Extract the (x, y) coordinate from the center of the cell holding the provided text.  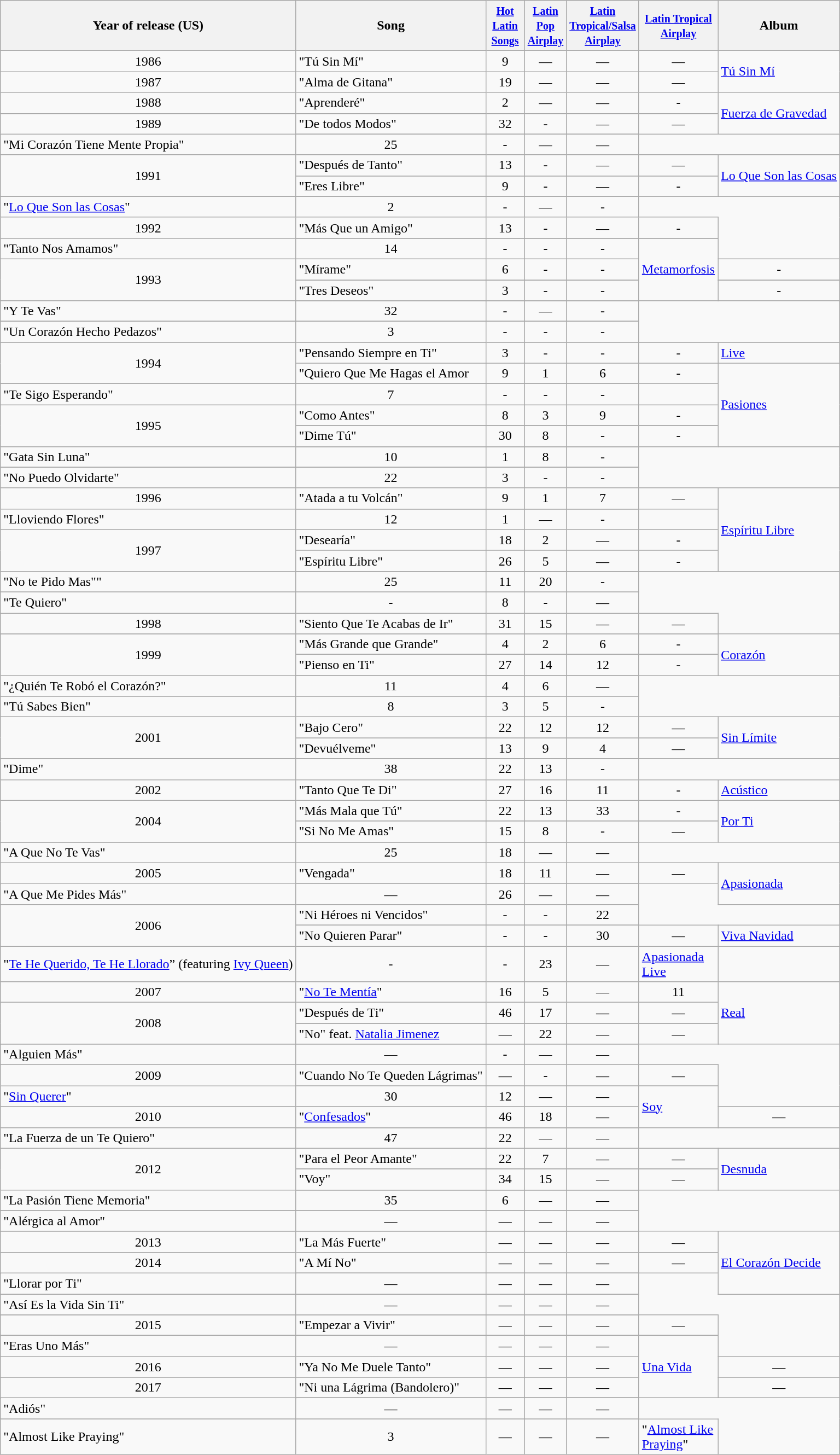
"Mírame" (390, 269)
1998 (148, 623)
35 (390, 1200)
"Más Grande que Grande" (390, 644)
2013 (148, 1242)
"Empezar a Vivir" (390, 1325)
"Desearía" (390, 540)
"Voy" (390, 1179)
"La Fuerza de un Te Quiero" (148, 1138)
"Pensando Siempre en Ti" (390, 353)
"Para el Peor Amante" (390, 1159)
"Tanto Que Te Di" (390, 790)
"Siento Que Te Acabas de Ir" (390, 623)
"Sin Querer" (148, 1096)
"Tú Sin Mí" (390, 61)
1987 (148, 82)
"A Que Me Pides Más" (148, 894)
"Después de Ti" (390, 1013)
2012 (148, 1169)
"Adiós" (148, 1409)
"A Que No Te Vas" (148, 852)
"Un Corazón Hecho Pedazos" (148, 332)
"Después de Tanto" (390, 165)
31 (505, 623)
34 (505, 1179)
"Quiero Que Me Hagas el Amor (390, 374)
2010 (148, 1117)
"Gata Sin Luna" (148, 457)
"Eres Libre" (390, 186)
20 (546, 581)
"Te Sigo Esperando" (148, 394)
"Alguien Más" (148, 1055)
El Corazón Decide (779, 1262)
"Ni una Lágrima (Bandolero)" (390, 1388)
Desnuda (779, 1169)
1992 (148, 228)
"No Te Mentía" (390, 992)
"Así Es la Vida Sin Ti" (148, 1305)
1995 (148, 426)
"Lo Que Son las Cosas" (148, 207)
"No te Pido Mas"" (148, 581)
38 (390, 769)
23 (546, 964)
2001 (148, 738)
1996 (148, 498)
"Alma de Gitana" (390, 82)
Year of release (US) (148, 26)
Viva Navidad (779, 935)
33 (603, 811)
"No Puedo Olvidarte" (148, 478)
2015 (148, 1325)
Tú Sin Mí (779, 72)
"Aprenderé" (390, 103)
Latin Tropical/Salsa Airplay (603, 26)
"Alérgica al Amor" (148, 1221)
Pasiones (779, 405)
2008 (148, 1023)
"Como Antes" (390, 415)
Song (390, 26)
1999 (148, 655)
Latin Tropical Airplay (678, 26)
Sin Límite (779, 738)
Apasionada Live (678, 964)
1986 (148, 61)
"Cuando No Te Queden Lágrimas" (390, 1075)
Acústico (779, 790)
17 (546, 1013)
"Tú Sabes Bien" (148, 707)
"La Pasión Tiene Memoria" (148, 1200)
"A Mí No" (390, 1262)
"Más Que un Amigo" (390, 228)
Fuerza de Gravedad (779, 113)
"Ya No Me Duele Tanto" (390, 1367)
"Si No Me Amas" (390, 831)
"Devuélveme" (390, 748)
"Te He Querido, Te He Llorado” (featuring Ivy Queen) (148, 964)
2017 (148, 1388)
1994 (148, 363)
"Bajo Cero" (390, 727)
"Mi Corazón Tiene Mente Propia" (148, 144)
2016 (148, 1367)
"Te Quiero" (148, 602)
"Llorar por Ti" (148, 1283)
"De todos Modos" (390, 124)
47 (390, 1138)
"Dime" (148, 769)
"Lloviendo Flores" (148, 519)
"Tanto Nos Amamos" (148, 248)
"No" feat. Natalia Jimenez (390, 1034)
2002 (148, 790)
10 (390, 457)
Apasionada (779, 883)
2007 (148, 992)
"Ni Héroes ni Vencidos" (390, 915)
Live (779, 353)
"Confesados" (390, 1117)
Corazón (779, 655)
2005 (148, 873)
1997 (148, 550)
"Dime Tú" (390, 436)
1989 (148, 124)
"Vengada" (390, 873)
Latin Pop Airplay (546, 26)
"Espíritu Libre" (390, 561)
"Y Te Vas" (148, 311)
"Más Mala que Tú" (390, 811)
1993 (148, 280)
Una Vida (678, 1367)
"No Quieren Parar" (390, 935)
Album (779, 26)
"Eras Uno Más" (148, 1346)
Lo Que Son las Cosas (779, 176)
1991 (148, 176)
Por Ti (779, 821)
2004 (148, 821)
Soy (678, 1107)
Metamorfosis (678, 269)
"¿Quién Te Robó el Corazón?" (148, 686)
2009 (148, 1075)
Real (779, 1013)
Espíritu Libre (779, 529)
"Pienso en Ti" (390, 665)
"Atada a tu Volcán" (390, 498)
19 (505, 82)
2006 (148, 925)
Hot Latin Songs (505, 26)
"Tres Deseos" (390, 290)
2014 (148, 1262)
"La Más Fuerte" (390, 1242)
1988 (148, 103)
